Capture the cell that displays the provided text and extract its [X, Y] central coordinate. 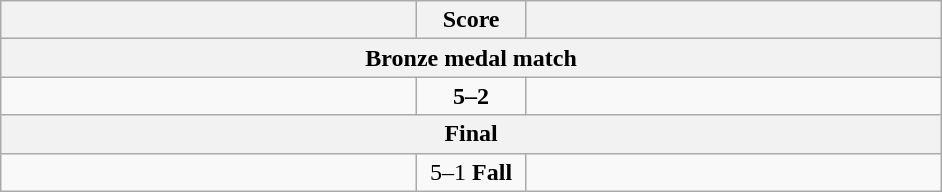
5–1 Fall [472, 172]
Score [472, 20]
Final [472, 134]
5–2 [472, 96]
Bronze medal match [472, 58]
